Return [x, y] of the center of cell containing provided text 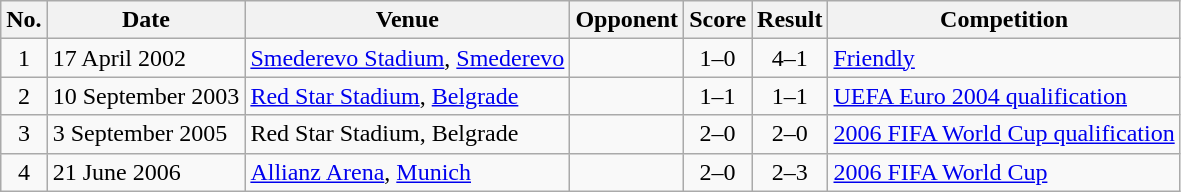
Smederevo Stadium, Smederevo [408, 58]
Friendly [1004, 58]
Venue [408, 20]
No. [24, 20]
2006 FIFA World Cup qualification [1004, 134]
Date [146, 20]
4–1 [790, 58]
2–3 [790, 172]
1 [24, 58]
3 [24, 134]
1–0 [718, 58]
2006 FIFA World Cup [1004, 172]
4 [24, 172]
UEFA Euro 2004 qualification [1004, 96]
Score [718, 20]
Opponent [627, 20]
2 [24, 96]
17 April 2002 [146, 58]
21 June 2006 [146, 172]
Result [790, 20]
10 September 2003 [146, 96]
3 September 2005 [146, 134]
Allianz Arena, Munich [408, 172]
Competition [1004, 20]
